Search for the cell housing the specified text and yield its (x, y) center coordinate. 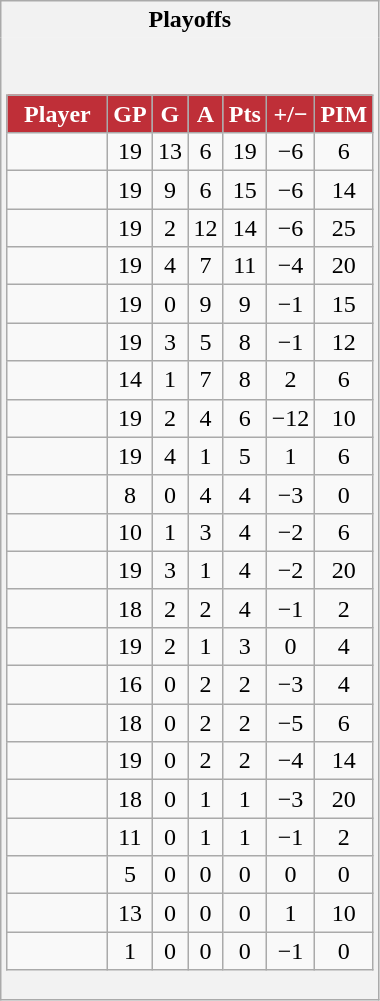
G (170, 114)
−5 (290, 723)
Pts (244, 114)
PIM (344, 114)
25 (344, 228)
A (206, 114)
−12 (290, 418)
16 (130, 685)
Playoffs (190, 20)
Player (58, 114)
GP (130, 114)
+/− (290, 114)
